Provide the [X, Y] coordinate of the cell's center where the given text is located.  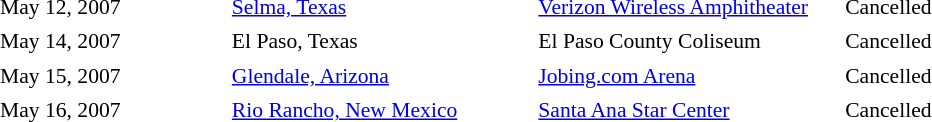
El Paso County Coliseum [687, 42]
El Paso, Texas [380, 42]
Jobing.com Arena [687, 76]
Glendale, Arizona [380, 76]
